Pinpoint the cell where the given text exists, returning its (X, Y) midpoint coordinate. 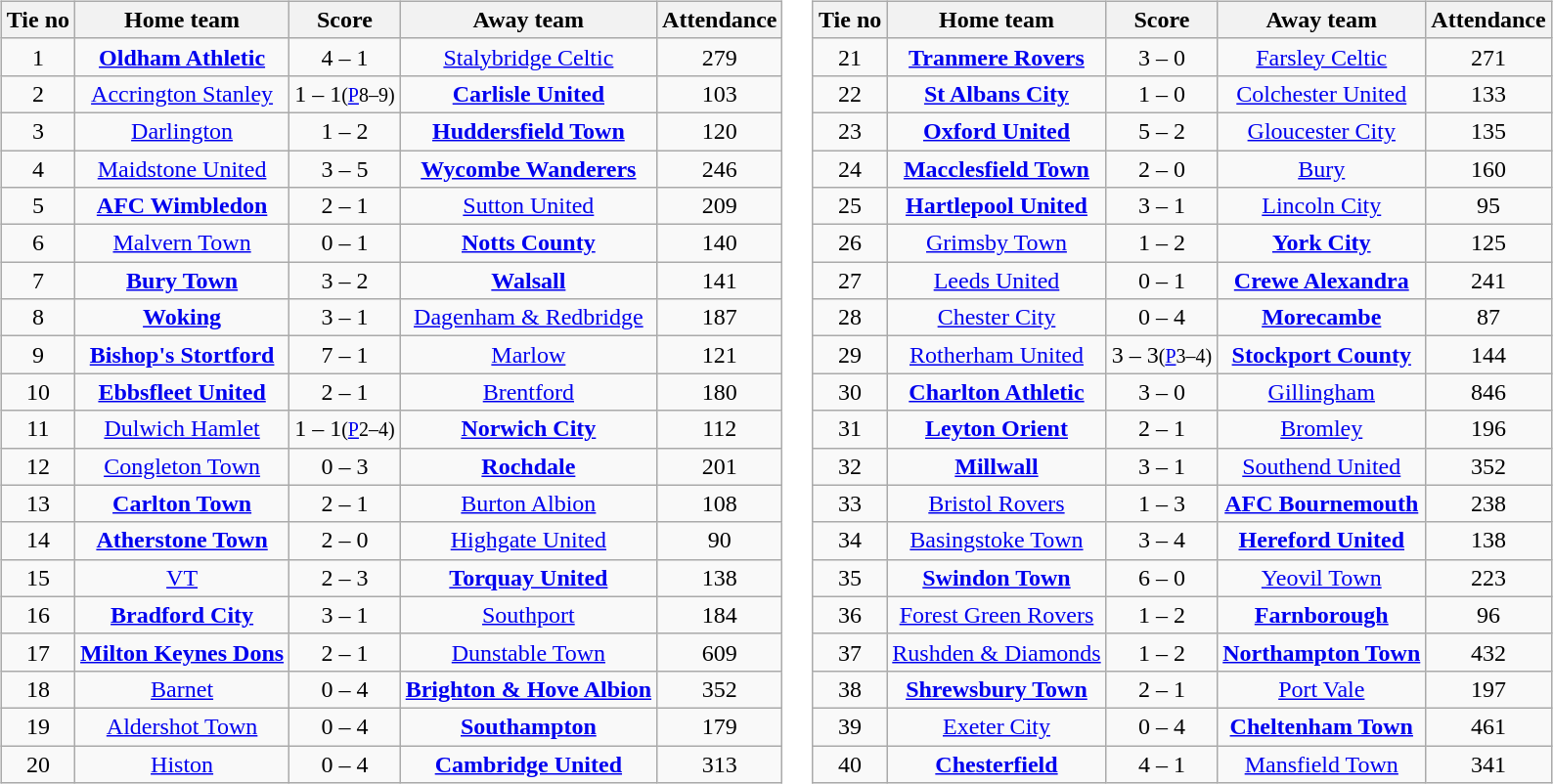
87 (1488, 318)
Burton Albion (528, 503)
Southampton (528, 726)
Maidstone United (182, 169)
AFC Bournemouth (1322, 503)
30 (849, 392)
341 (1488, 763)
12 (37, 466)
25 (849, 206)
Port Vale (1322, 689)
144 (1488, 355)
Grimsby Town (997, 243)
Cambridge United (528, 763)
Hartlepool United (997, 206)
2 (37, 94)
40 (849, 763)
Highgate United (528, 541)
Farnborough (1322, 615)
Southport (528, 615)
Leeds United (997, 281)
Yeovil Town (1322, 578)
196 (1488, 429)
Notts County (528, 243)
14 (37, 541)
35 (849, 578)
Stockport County (1322, 355)
Millwall (997, 466)
432 (1488, 652)
22 (849, 94)
0 – 3 (345, 466)
160 (1488, 169)
St Albans City (997, 94)
90 (720, 541)
7 (37, 281)
Farsley Celtic (1322, 57)
23 (849, 131)
29 (849, 355)
Leyton Orient (997, 429)
Oldham Athletic (182, 57)
141 (720, 281)
Bristol Rovers (997, 503)
15 (37, 578)
Milton Keynes Dons (182, 652)
112 (720, 429)
1 (37, 57)
Macclesfield Town (997, 169)
10 (37, 392)
Dunstable Town (528, 652)
209 (720, 206)
16 (37, 615)
5 (37, 206)
27 (849, 281)
6 (37, 243)
238 (1488, 503)
140 (720, 243)
Lincoln City (1322, 206)
Northampton Town (1322, 652)
Torquay United (528, 578)
3 – 3(P3–4) (1162, 355)
Histon (182, 763)
279 (720, 57)
Bury Town (182, 281)
Dagenham & Redbridge (528, 318)
Rotherham United (997, 355)
17 (37, 652)
38 (849, 689)
Woking (182, 318)
125 (1488, 243)
Huddersfield Town (528, 131)
Rochdale (528, 466)
Atherstone Town (182, 541)
Bromley (1322, 429)
103 (720, 94)
Gillingham (1322, 392)
1 – 0 (1162, 94)
7 – 1 (345, 355)
313 (720, 763)
271 (1488, 57)
846 (1488, 392)
6 – 0 (1162, 578)
223 (1488, 578)
Crewe Alexandra (1322, 281)
31 (849, 429)
Marlow (528, 355)
Shrewsbury Town (997, 689)
Brentford (528, 392)
133 (1488, 94)
4 (37, 169)
3 – 5 (345, 169)
39 (849, 726)
20 (37, 763)
11 (37, 429)
Chester City (997, 318)
24 (849, 169)
Basingstoke Town (997, 541)
Rushden & Diamonds (997, 652)
York City (1322, 243)
461 (1488, 726)
135 (1488, 131)
5 – 2 (1162, 131)
246 (720, 169)
121 (720, 355)
Carlton Town (182, 503)
Darlington (182, 131)
Colchester United (1322, 94)
Sutton United (528, 206)
Hereford United (1322, 541)
120 (720, 131)
19 (37, 726)
Brighton & Hove Albion (528, 689)
3 – 2 (345, 281)
Southend United (1322, 466)
33 (849, 503)
2 – 3 (345, 578)
241 (1488, 281)
21 (849, 57)
1 – 1(P2–4) (345, 429)
VT (182, 578)
36 (849, 615)
3 – 4 (1162, 541)
Gloucester City (1322, 131)
Stalybridge Celtic (528, 57)
Barnet (182, 689)
28 (849, 318)
Accrington Stanley (182, 94)
180 (720, 392)
Bishop's Stortford (182, 355)
Aldershot Town (182, 726)
108 (720, 503)
26 (849, 243)
Bury (1322, 169)
37 (849, 652)
Congleton Town (182, 466)
Norwich City (528, 429)
Malvern Town (182, 243)
18 (37, 689)
609 (720, 652)
95 (1488, 206)
Carlisle United (528, 94)
34 (849, 541)
Chesterfield (997, 763)
9 (37, 355)
184 (720, 615)
AFC Wimbledon (182, 206)
8 (37, 318)
1 – 1(P8–9) (345, 94)
Wycombe Wanderers (528, 169)
Ebbsfleet United (182, 392)
Cheltenham Town (1322, 726)
Bradford City (182, 615)
201 (720, 466)
Morecambe (1322, 318)
Swindon Town (997, 578)
197 (1488, 689)
1 – 3 (1162, 503)
Mansfield Town (1322, 763)
96 (1488, 615)
187 (720, 318)
Forest Green Rovers (997, 615)
Dulwich Hamlet (182, 429)
Tranmere Rovers (997, 57)
Oxford United (997, 131)
Exeter City (997, 726)
32 (849, 466)
3 (37, 131)
179 (720, 726)
13 (37, 503)
Walsall (528, 281)
Charlton Athletic (997, 392)
